Provide the (X, Y) coordinate of the cell's center where the given text is located.  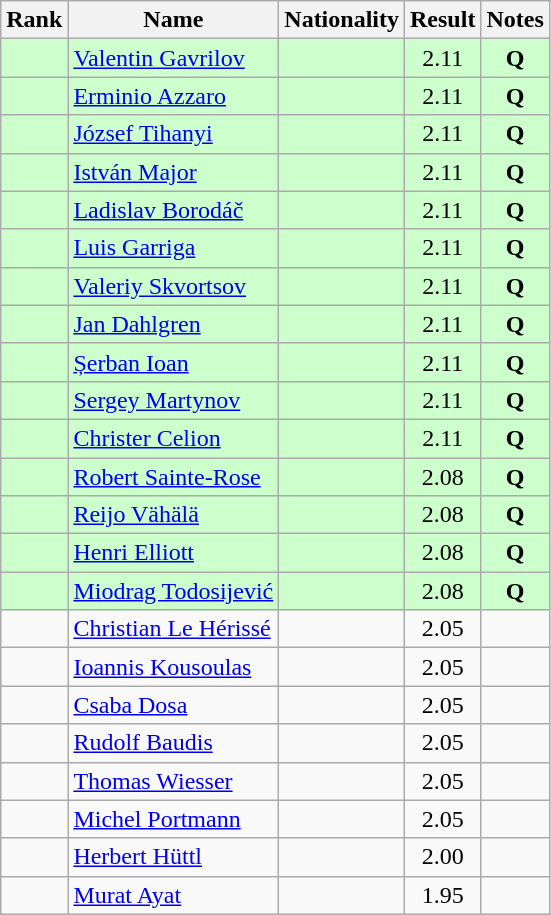
Ladislav Borodáč (174, 210)
Henri Elliott (174, 553)
Rank (34, 20)
Christer Celion (174, 438)
Ioannis Kousoulas (174, 667)
1.95 (443, 895)
Thomas Wiesser (174, 781)
Name (174, 20)
István Major (174, 172)
2.00 (443, 857)
Sergey Martynov (174, 400)
Miodrag Todosijević (174, 591)
Rudolf Baudis (174, 743)
Robert Sainte-Rose (174, 477)
Reijo Vähälä (174, 515)
Valentin Gavrilov (174, 58)
Michel Portmann (174, 819)
Herbert Hüttl (174, 857)
Valeriy Skvortsov (174, 286)
József Tihanyi (174, 134)
Luis Garriga (174, 248)
Erminio Azzaro (174, 96)
Christian Le Hérissé (174, 629)
Murat Ayat (174, 895)
Nationality (342, 20)
Șerban Ioan (174, 362)
Csaba Dosa (174, 705)
Jan Dahlgren (174, 324)
Notes (515, 20)
Result (443, 20)
